Detect which cell encompasses the target text, then output its (X, Y) center coordinate. 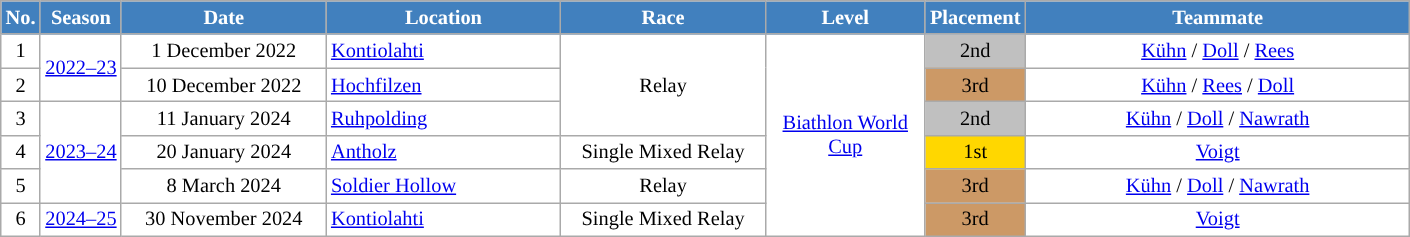
Hochfilzen (444, 85)
Level (845, 17)
Date (224, 17)
Kühn / Rees / Doll (1218, 85)
Placement (975, 17)
Location (444, 17)
2024–25 (80, 219)
1 (21, 51)
Biathlon World Cup (845, 135)
Antholz (444, 152)
Teammate (1218, 17)
Ruhpolding (444, 118)
2022–23 (80, 68)
2023–24 (80, 152)
Race (664, 17)
4 (21, 152)
Soldier Hollow (444, 186)
1 December 2022 (224, 51)
Kühn / Doll / Rees (1218, 51)
1st (975, 152)
8 March 2024 (224, 186)
20 January 2024 (224, 152)
10 December 2022 (224, 85)
5 (21, 186)
3 (21, 118)
11 January 2024 (224, 118)
Season (80, 17)
6 (21, 219)
No. (21, 17)
2 (21, 85)
30 November 2024 (224, 219)
